Pinpoint the cell where the given text exists, returning its (X, Y) midpoint coordinate. 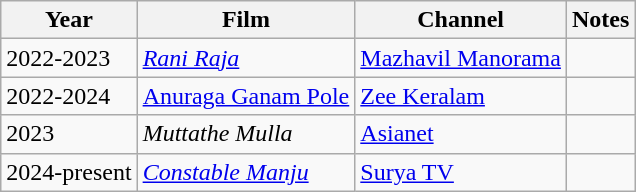
2022-2024 (69, 96)
Mazhavil Manorama (461, 58)
2023 (69, 134)
Asianet (461, 134)
Film (246, 20)
2024-present (69, 172)
Anuraga Ganam Pole (246, 96)
Zee Keralam (461, 96)
Muttathe Mulla (246, 134)
Notes (600, 20)
2022-2023 (69, 58)
Channel (461, 20)
Surya TV (461, 172)
Rani Raja (246, 58)
Year (69, 20)
Constable Manju (246, 172)
